Pinpoint the cell where the given text exists, returning its (X, Y) midpoint coordinate. 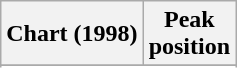
Chart (1998) (72, 34)
Peakposition (189, 34)
